Extract the (x, y) coordinate from the center of the cell holding the provided text.  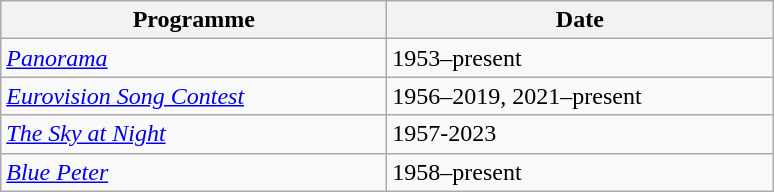
The Sky at Night (194, 134)
Date (580, 20)
Programme (194, 20)
Eurovision Song Contest (194, 96)
1953–present (580, 58)
Blue Peter (194, 172)
Panorama (194, 58)
1956–2019, 2021–present (580, 96)
1958–present (580, 172)
1957-2023 (580, 134)
